Output the (x, y) coordinate of the center of the cell containing the given text.  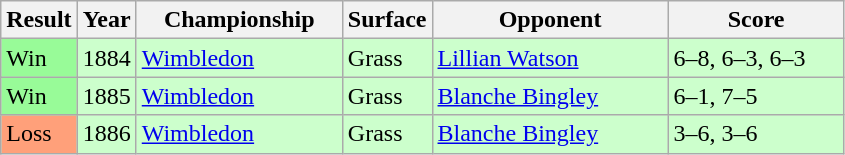
3–6, 3–6 (756, 134)
Surface (387, 20)
6–1, 7–5 (756, 96)
1884 (106, 58)
6–8, 6–3, 6–3 (756, 58)
Year (106, 20)
Lillian Watson (550, 58)
Score (756, 20)
1886 (106, 134)
1885 (106, 96)
Championship (239, 20)
Result (39, 20)
Loss (39, 134)
Opponent (550, 20)
